Search for the cell housing the specified text and yield its [x, y] center coordinate. 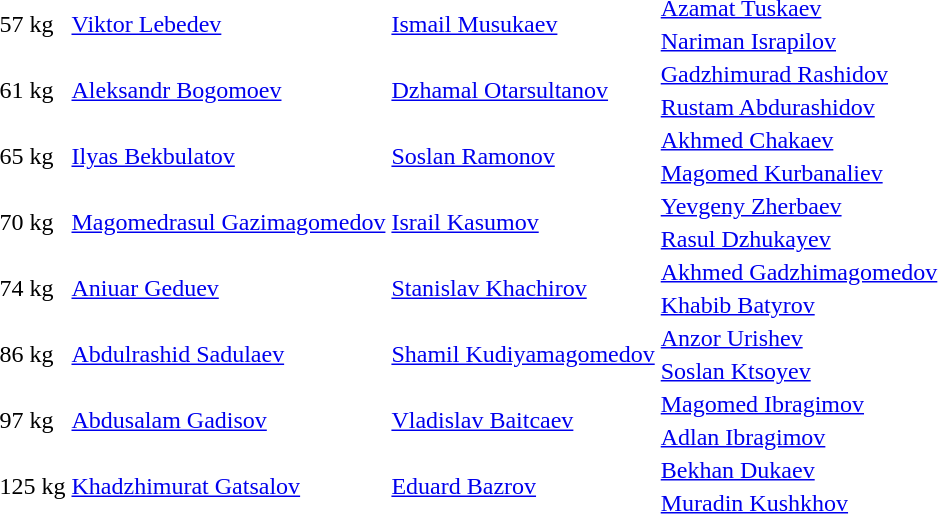
Stanislav Khachirov [523, 288]
Soslan Ramonov [523, 156]
Ilyas Bekbulatov [228, 156]
Magomedrasul Gazimagomedov [228, 222]
Aleksandr Bogomoev [228, 90]
Israil Kasumov [523, 222]
Shamil Kudiyamagomedov [523, 354]
Abdusalam Gadisov [228, 420]
Vladislav Baitcaev [523, 420]
Dzhamal Otarsultanov [523, 90]
Abdulrashid Sadulaev [228, 354]
Aniuar Geduev [228, 288]
